Find where the given text appears and provide that cell's center as [x, y] coordinate. 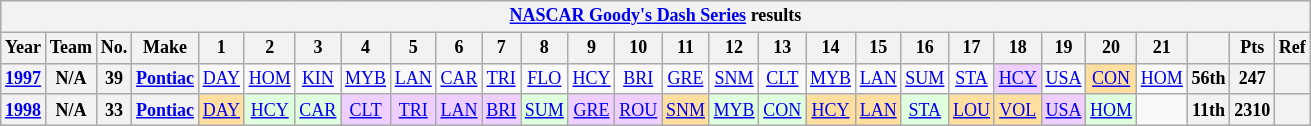
11 [686, 48]
3 [318, 48]
56th [1208, 78]
6 [459, 48]
15 [878, 48]
18 [1018, 48]
16 [925, 48]
33 [114, 110]
NASCAR Goody's Dash Series results [656, 16]
21 [1162, 48]
1 [221, 48]
14 [831, 48]
No. [114, 48]
KIN [318, 78]
20 [1112, 48]
Pts [1252, 48]
Ref [1293, 48]
39 [114, 78]
VOL [1018, 110]
11th [1208, 110]
7 [502, 48]
Make [166, 48]
13 [782, 48]
Year [24, 48]
12 [734, 48]
5 [413, 48]
8 [544, 48]
2310 [1252, 110]
9 [592, 48]
19 [1064, 48]
17 [972, 48]
4 [366, 48]
2 [270, 48]
1997 [24, 78]
ROU [638, 110]
FLO [544, 78]
247 [1252, 78]
Team [70, 48]
LOU [972, 110]
1998 [24, 110]
10 [638, 48]
